Scan for the cell matching the given text and deliver its (X, Y) coordinate at center. 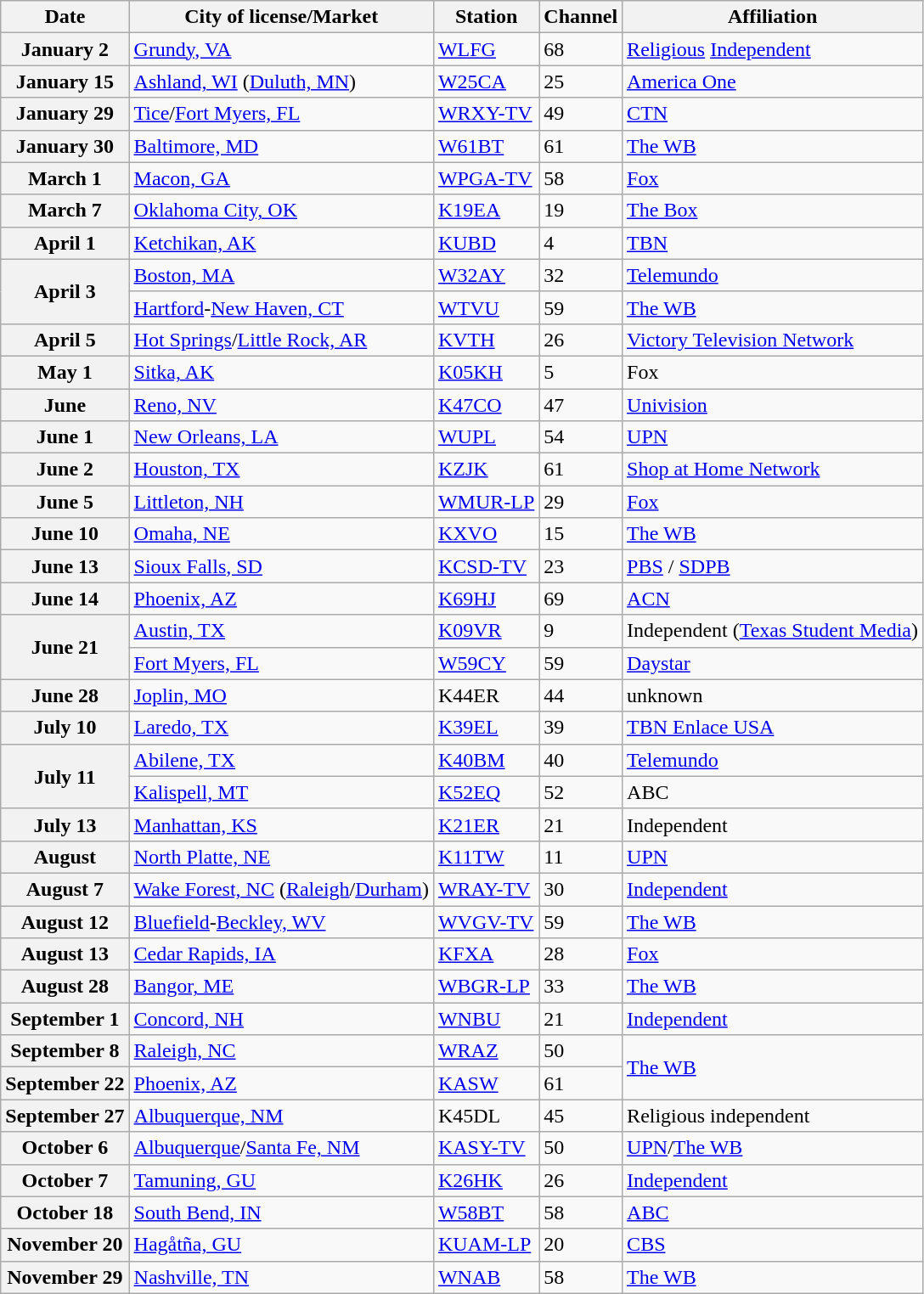
Grundy, VA (281, 49)
Bangor, ME (281, 987)
June 5 (65, 502)
30 (581, 889)
Albuquerque/Santa Fe, NM (281, 1148)
Ashland, WI (Duluth, MN) (281, 82)
WTVU (486, 307)
Abilene, TX (281, 760)
KVTH (486, 340)
K45DL (486, 1116)
K47CO (486, 405)
PBS / SDPB (773, 566)
Religious independent (773, 1116)
TBN Enlace USA (773, 728)
9 (581, 631)
Boston, MA (281, 275)
K44ER (486, 695)
June 28 (65, 695)
June 21 (65, 647)
The Box (773, 211)
July 10 (65, 728)
29 (581, 502)
Macon, GA (281, 178)
Affiliation (773, 17)
Littleton, NH (281, 502)
ACN (773, 599)
47 (581, 405)
Manhattan, KS (281, 824)
Shop at Home Network (773, 470)
Raleigh, NC (281, 1051)
January 2 (65, 49)
W25CA (486, 82)
Kalispell, MT (281, 792)
WUPL (486, 437)
unknown (773, 695)
Ketchikan, AK (281, 243)
April 1 (65, 243)
WRAY-TV (486, 889)
Religious Independent (773, 49)
January 29 (65, 114)
June 10 (65, 534)
June 2 (65, 470)
40 (581, 760)
K05KH (486, 372)
33 (581, 987)
June 14 (65, 599)
July 13 (65, 824)
Austin, TX (281, 631)
June (65, 405)
Bluefield-Beckley, WV (281, 921)
January 30 (65, 146)
K09VR (486, 631)
Omaha, NE (281, 534)
69 (581, 599)
March 7 (65, 211)
54 (581, 437)
August 13 (65, 954)
October 6 (65, 1148)
K11TW (486, 857)
45 (581, 1116)
5 (581, 372)
October 7 (65, 1180)
Univision (773, 405)
Sitka, AK (281, 372)
Houston, TX (281, 470)
K21ER (486, 824)
November 20 (65, 1245)
Date (65, 17)
September 22 (65, 1083)
Independent (Texas Student Media) (773, 631)
49 (581, 114)
KASY-TV (486, 1148)
K52EQ (486, 792)
WRXY-TV (486, 114)
Victory Television Network (773, 340)
April 3 (65, 291)
Hagåtña, GU (281, 1245)
July 11 (65, 776)
39 (581, 728)
23 (581, 566)
25 (581, 82)
19 (581, 211)
August (65, 857)
K26HK (486, 1180)
K40BM (486, 760)
Joplin, MO (281, 695)
WVGV-TV (486, 921)
May 1 (65, 372)
Channel (581, 17)
Fort Myers, FL (281, 663)
WNAB (486, 1277)
W58BT (486, 1212)
North Platte, NE (281, 857)
68 (581, 49)
November 29 (65, 1277)
Wake Forest, NC (Raleigh/Durham) (281, 889)
Hartford-New Haven, CT (281, 307)
January 15 (65, 82)
August 12 (65, 921)
Nashville, TN (281, 1277)
WLFG (486, 49)
KUAM-LP (486, 1245)
WRAZ (486, 1051)
4 (581, 243)
Hot Springs/Little Rock, AR (281, 340)
September 8 (65, 1051)
15 (581, 534)
20 (581, 1245)
KFXA (486, 954)
October 18 (65, 1212)
Laredo, TX (281, 728)
South Bend, IN (281, 1212)
WMUR-LP (486, 502)
11 (581, 857)
WPGA-TV (486, 178)
K39EL (486, 728)
Concord, NH (281, 1019)
September 1 (65, 1019)
WNBU (486, 1019)
52 (581, 792)
32 (581, 275)
CBS (773, 1245)
April 5 (65, 340)
W59CY (486, 663)
New Orleans, LA (281, 437)
KZJK (486, 470)
March 1 (65, 178)
CTN (773, 114)
August 7 (65, 889)
Oklahoma City, OK (281, 211)
September 27 (65, 1116)
W61BT (486, 146)
June 13 (65, 566)
Station (486, 17)
28 (581, 954)
June 1 (65, 437)
KCSD-TV (486, 566)
KUBD (486, 243)
Reno, NV (281, 405)
TBN (773, 243)
WBGR-LP (486, 987)
44 (581, 695)
Daystar (773, 663)
August 28 (65, 987)
K19EA (486, 211)
Albuquerque, NM (281, 1116)
KASW (486, 1083)
KXVO (486, 534)
City of license/Market (281, 17)
W32AY (486, 275)
Sioux Falls, SD (281, 566)
Tice/Fort Myers, FL (281, 114)
UPN/The WB (773, 1148)
Baltimore, MD (281, 146)
Tamuning, GU (281, 1180)
America One (773, 82)
Cedar Rapids, IA (281, 954)
K69HJ (486, 599)
